Output the [x, y] coordinate of the center of the cell containing the given text.  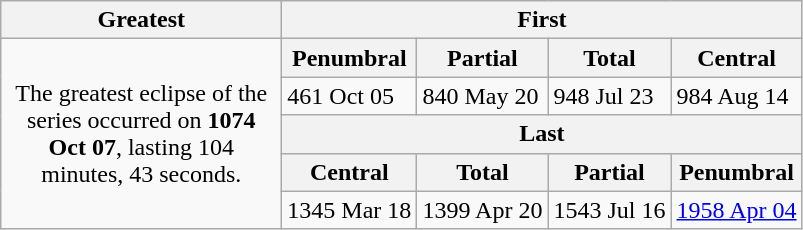
The greatest eclipse of the series occurred on 1074 Oct 07, lasting 104 minutes, 43 seconds. [142, 134]
984 Aug 14 [736, 96]
1399 Apr 20 [482, 210]
1543 Jul 16 [610, 210]
1345 Mar 18 [350, 210]
948 Jul 23 [610, 96]
Last [542, 134]
840 May 20 [482, 96]
1958 Apr 04 [736, 210]
Greatest [142, 20]
First [542, 20]
461 Oct 05 [350, 96]
